Return (X, Y) of the center of cell containing provided text 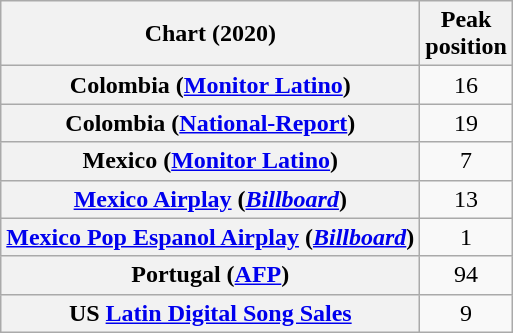
Colombia (National-Report) (210, 123)
Mexico Airplay (Billboard) (210, 199)
7 (466, 161)
9 (466, 313)
1 (466, 237)
US Latin Digital Song Sales (210, 313)
94 (466, 275)
Portugal (AFP) (210, 275)
Peakposition (466, 34)
Mexico Pop Espanol Airplay (Billboard) (210, 237)
19 (466, 123)
Mexico (Monitor Latino) (210, 161)
16 (466, 85)
Colombia (Monitor Latino) (210, 85)
13 (466, 199)
Chart (2020) (210, 34)
